Locate the cell with the specified text and output its (X, Y) center coordinate. 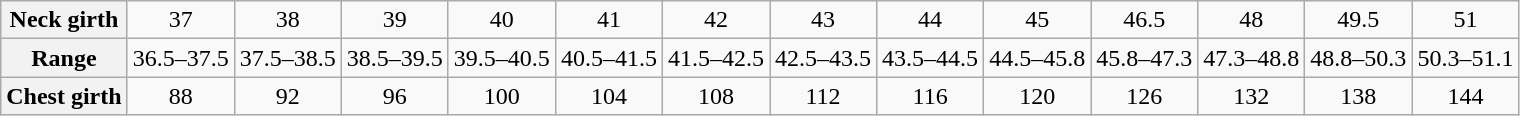
138 (1358, 96)
41 (608, 20)
39.5–40.5 (502, 58)
132 (1252, 96)
88 (180, 96)
36.5–37.5 (180, 58)
40.5–41.5 (608, 58)
45.8–47.3 (1144, 58)
96 (394, 96)
48 (1252, 20)
144 (1466, 96)
43.5–44.5 (930, 58)
116 (930, 96)
42 (716, 20)
Chest girth (64, 96)
37 (180, 20)
Neck girth (64, 20)
42.5–43.5 (824, 58)
41.5–42.5 (716, 58)
47.3–48.8 (1252, 58)
48.8–50.3 (1358, 58)
100 (502, 96)
38 (288, 20)
37.5–38.5 (288, 58)
40 (502, 20)
46.5 (1144, 20)
50.3–51.1 (1466, 58)
44 (930, 20)
120 (1038, 96)
92 (288, 96)
108 (716, 96)
104 (608, 96)
126 (1144, 96)
45 (1038, 20)
51 (1466, 20)
39 (394, 20)
44.5–45.8 (1038, 58)
43 (824, 20)
49.5 (1358, 20)
Range (64, 58)
112 (824, 96)
38.5–39.5 (394, 58)
